For the text-containing cell, return its midpoint in (X, Y) coordinate format. 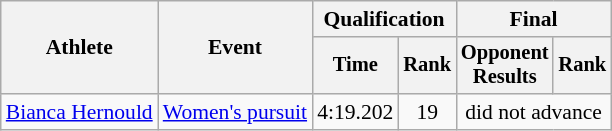
did not advance (534, 112)
Final (534, 19)
Athlete (80, 48)
Bianca Hernould (80, 112)
Women's pursuit (235, 112)
OpponentResults (504, 66)
19 (427, 112)
Time (355, 66)
4:19.202 (355, 112)
Qualification (384, 19)
Event (235, 48)
